Return (X, Y) of the center of cell containing provided text 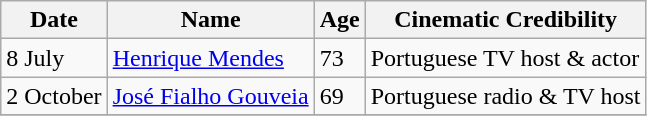
Portuguese radio & TV host (506, 96)
Portuguese TV host & actor (506, 58)
Age (340, 20)
Name (210, 20)
Date (54, 20)
José Fialho Gouveia (210, 96)
Cinematic Credibility (506, 20)
73 (340, 58)
2 October (54, 96)
69 (340, 96)
8 July (54, 58)
Henrique Mendes (210, 58)
